Scan for the cell matching the given text and deliver its (x, y) coordinate at center. 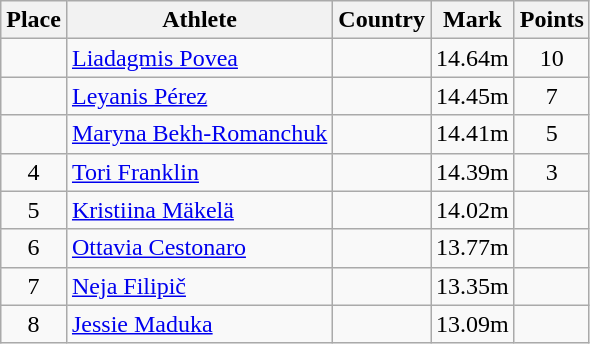
13.35m (473, 286)
14.45m (473, 96)
Ottavia Cestonaro (199, 248)
4 (34, 172)
6 (34, 248)
Athlete (199, 20)
13.77m (473, 248)
14.39m (473, 172)
Kristiina Mäkelä (199, 210)
14.64m (473, 58)
Place (34, 20)
14.02m (473, 210)
Tori Franklin (199, 172)
Leyanis Pérez (199, 96)
10 (552, 58)
Mark (473, 20)
Liadagmis Povea (199, 58)
14.41m (473, 134)
13.09m (473, 324)
Country (382, 20)
Neja Filipič (199, 286)
Maryna Bekh-Romanchuk (199, 134)
3 (552, 172)
Points (552, 20)
8 (34, 324)
Jessie Maduka (199, 324)
